Provide the (x, y) coordinate of the cell's center where the given text is located.  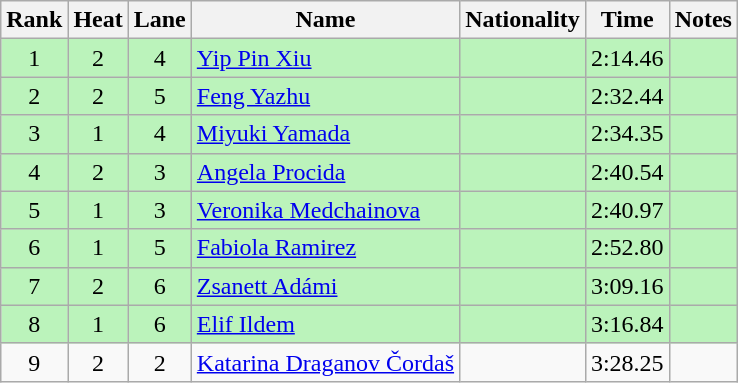
2:32.44 (627, 96)
3:28.25 (627, 362)
Yip Pin Xiu (325, 58)
3:09.16 (627, 286)
Nationality (523, 20)
Lane (160, 20)
7 (34, 286)
8 (34, 324)
2:14.46 (627, 58)
Notes (703, 20)
2:34.35 (627, 134)
Miyuki Yamada (325, 134)
Elif Ildem (325, 324)
Veronika Medchainova (325, 210)
Time (627, 20)
Zsanett Adámi (325, 286)
2:52.80 (627, 248)
Katarina Draganov Čordaš (325, 362)
Feng Yazhu (325, 96)
3:16.84 (627, 324)
Name (325, 20)
Heat (98, 20)
Fabiola Ramirez (325, 248)
2:40.54 (627, 172)
Angela Procida (325, 172)
Rank (34, 20)
9 (34, 362)
2:40.97 (627, 210)
